Return [x, y] of the center of cell containing provided text 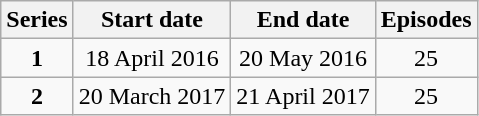
21 April 2017 [303, 96]
2 [37, 96]
20 May 2016 [303, 58]
20 March 2017 [152, 96]
End date [303, 20]
Series [37, 20]
18 April 2016 [152, 58]
1 [37, 58]
Start date [152, 20]
Episodes [426, 20]
